Determine the (X, Y) coordinate at the center of the cell enclosing the given text.  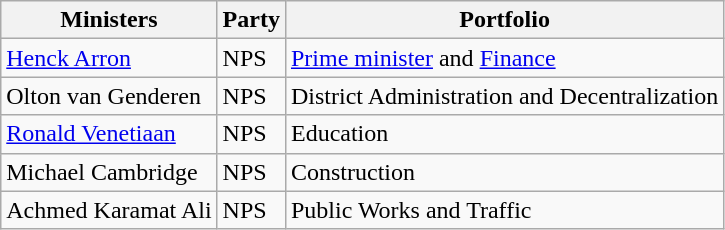
Michael Cambridge (109, 172)
Portfolio (504, 20)
Olton van Genderen (109, 96)
Ministers (109, 20)
Party (251, 20)
Ronald Venetiaan (109, 134)
District Administration and Decentralization (504, 96)
Public Works and Traffic (504, 210)
Education (504, 134)
Henck Arron (109, 58)
Construction (504, 172)
Prime minister and Finance (504, 58)
Achmed Karamat Ali (109, 210)
